Locate the cell with the specified text and output its (X, Y) center coordinate. 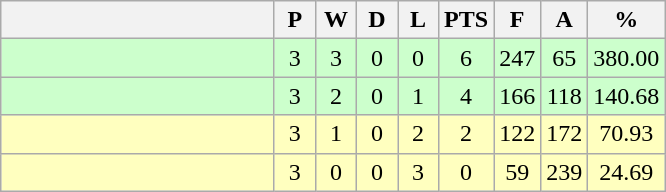
380.00 (626, 58)
239 (564, 172)
PTS (466, 20)
% (626, 20)
W (336, 20)
F (518, 20)
118 (564, 96)
D (376, 20)
65 (564, 58)
140.68 (626, 96)
P (294, 20)
6 (466, 58)
172 (564, 134)
166 (518, 96)
70.93 (626, 134)
L (418, 20)
59 (518, 172)
4 (466, 96)
24.69 (626, 172)
247 (518, 58)
122 (518, 134)
A (564, 20)
